Pinpoint the cell where the given text exists, returning its [X, Y] midpoint coordinate. 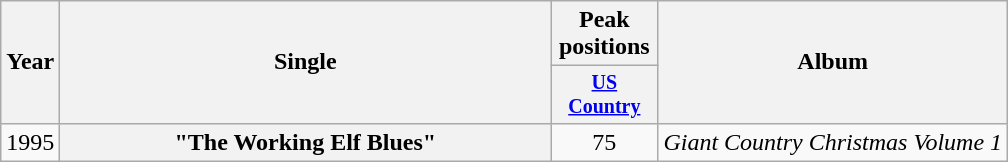
"The Working Elf Blues" [306, 142]
Album [833, 62]
75 [604, 142]
US Country [604, 94]
Peak positions [604, 34]
1995 [30, 142]
Giant Country Christmas Volume 1 [833, 142]
Single [306, 62]
Year [30, 62]
